Capture the cell that displays the provided text and extract its (X, Y) central coordinate. 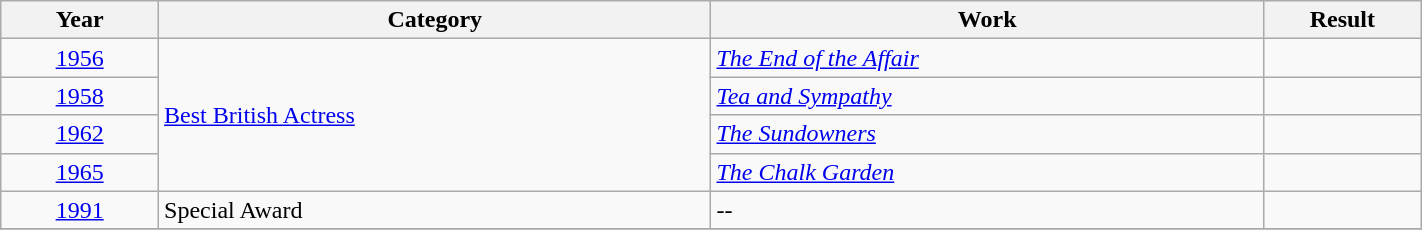
1965 (80, 172)
Category (435, 20)
Year (80, 20)
Tea and Sympathy (987, 96)
1958 (80, 96)
-- (987, 210)
Best British Actress (435, 115)
Special Award (435, 210)
Result (1342, 20)
The Chalk Garden (987, 172)
Work (987, 20)
1956 (80, 58)
1962 (80, 134)
The Sundowners (987, 134)
The End of the Affair (987, 58)
1991 (80, 210)
